Extract the [X, Y] coordinate from the center of the cell holding the provided text.  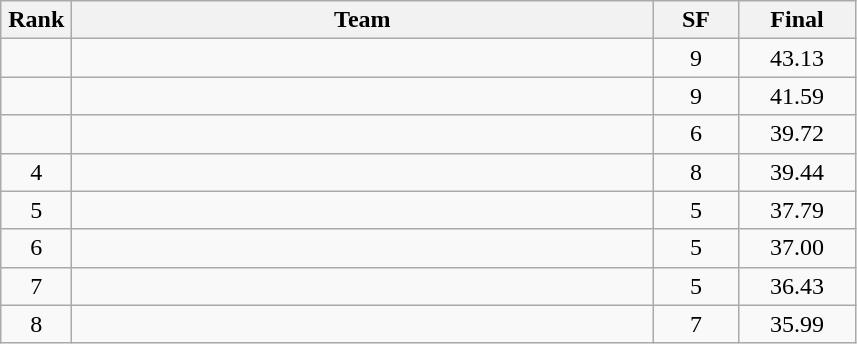
36.43 [797, 286]
39.72 [797, 134]
Rank [36, 20]
SF [696, 20]
4 [36, 172]
Final [797, 20]
39.44 [797, 172]
41.59 [797, 96]
43.13 [797, 58]
35.99 [797, 324]
37.79 [797, 210]
Team [362, 20]
37.00 [797, 248]
